Locate the cell with the specified text and output its [x, y] center coordinate. 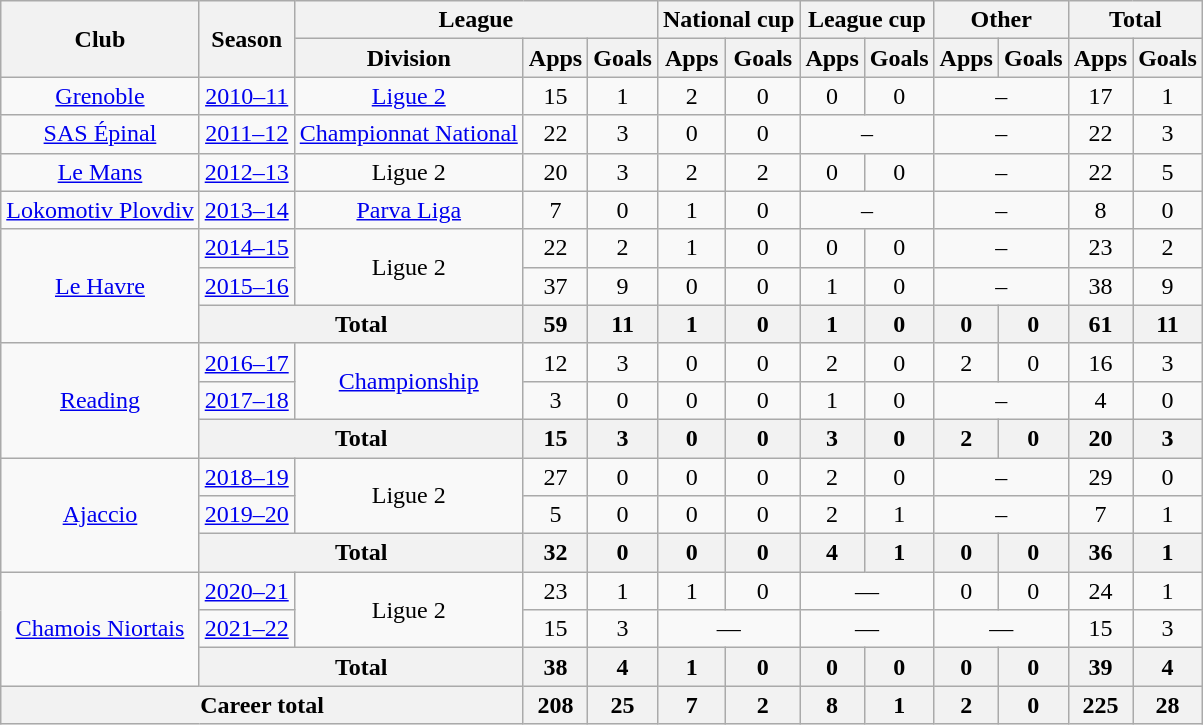
Career total [262, 705]
Championship [408, 381]
Grenoble [100, 96]
61 [1100, 324]
Reading [100, 400]
Division [408, 58]
2013–14 [246, 210]
2017–18 [246, 400]
2019–20 [246, 515]
29 [1100, 477]
2014–15 [246, 248]
2020–21 [246, 591]
Le Mans [100, 172]
National cup [728, 20]
59 [555, 324]
2015–16 [246, 286]
Season [246, 39]
2021–22 [246, 629]
16 [1100, 362]
Ajaccio [100, 515]
36 [1100, 553]
Chamois Niortais [100, 629]
2018–19 [246, 477]
24 [1100, 591]
25 [623, 705]
Club [100, 39]
2010–11 [246, 96]
225 [1100, 705]
12 [555, 362]
28 [1168, 705]
Lokomotiv Plovdiv [100, 210]
37 [555, 286]
2016–17 [246, 362]
League [476, 20]
Championnat National [408, 134]
2011–12 [246, 134]
SAS Épinal [100, 134]
Parva Liga [408, 210]
32 [555, 553]
208 [555, 705]
League cup [867, 20]
27 [555, 477]
39 [1100, 667]
17 [1100, 96]
Le Havre [100, 286]
2012–13 [246, 172]
Other [1001, 20]
